Find where the given text appears and provide that cell's center as (x, y) coordinate. 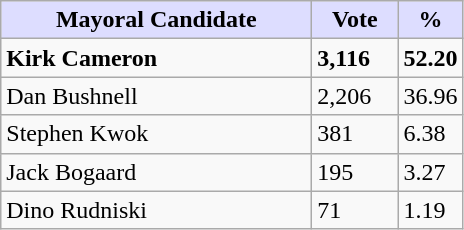
52.20 (430, 58)
381 (355, 134)
71 (355, 210)
1.19 (430, 210)
Vote (355, 20)
3.27 (430, 172)
Jack Bogaard (156, 172)
6.38 (430, 134)
% (430, 20)
Kirk Cameron (156, 58)
Mayoral Candidate (156, 20)
Dan Bushnell (156, 96)
195 (355, 172)
3,116 (355, 58)
2,206 (355, 96)
36.96 (430, 96)
Dino Rudniski (156, 210)
Stephen Kwok (156, 134)
